Output the (x, y) coordinate of the center of the cell containing the given text.  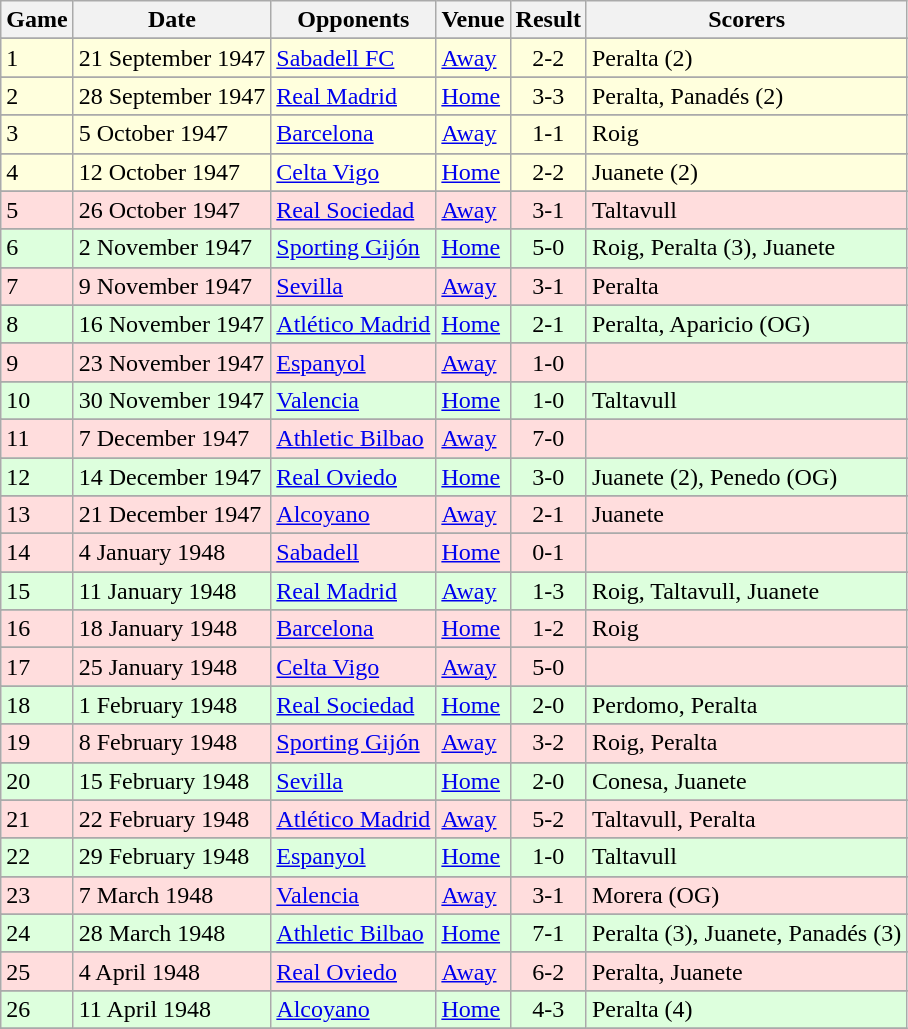
Roig, Taltavull, Juanete (746, 591)
23 November 1947 (172, 362)
6 (37, 248)
11 (37, 438)
10 (37, 400)
4 (37, 172)
5-2 (548, 819)
Game (37, 20)
9 (37, 362)
Roig, Peralta (746, 743)
12 (37, 477)
18 January 1948 (172, 629)
5 October 1947 (172, 134)
Juanete (2), Penedo (OG) (746, 477)
1-2 (548, 629)
24 (37, 933)
21 December 1947 (172, 515)
21 (37, 819)
Opponents (354, 20)
0-1 (548, 553)
17 (37, 667)
5 (37, 210)
Date (172, 20)
15 February 1948 (172, 781)
1 (37, 58)
Peralta (4) (746, 1009)
4 April 1948 (172, 971)
7 (37, 286)
15 (37, 591)
7-1 (548, 933)
Peralta (2) (746, 58)
3-3 (548, 96)
Sabadell (354, 553)
22 (37, 857)
16 (37, 629)
25 (37, 971)
1-3 (548, 591)
Perdomo, Peralta (746, 705)
3-2 (548, 743)
11 April 1948 (172, 1009)
16 November 1947 (172, 324)
12 October 1947 (172, 172)
22 February 1948 (172, 819)
23 (37, 895)
Venue (473, 20)
8 (37, 324)
Roig, Peralta (3), Juanete (746, 248)
8 February 1948 (172, 743)
26 October 1947 (172, 210)
13 (37, 515)
Juanete (2) (746, 172)
2 (37, 96)
14 (37, 553)
3 (37, 134)
2 November 1947 (172, 248)
Juanete (746, 515)
3-0 (548, 477)
21 September 1947 (172, 58)
20 (37, 781)
4 January 1948 (172, 553)
9 November 1947 (172, 286)
7-0 (548, 438)
Sabadell FC (354, 58)
19 (37, 743)
Peralta (746, 286)
29 February 1948 (172, 857)
Scorers (746, 20)
Peralta, Juanete (746, 971)
Taltavull, Peralta (746, 819)
28 March 1948 (172, 933)
Peralta, Panadés (2) (746, 96)
Result (548, 20)
26 (37, 1009)
7 December 1947 (172, 438)
6-2 (548, 971)
4-3 (548, 1009)
1 February 1948 (172, 705)
Peralta, Aparicio (OG) (746, 324)
18 (37, 705)
11 January 1948 (172, 591)
14 December 1947 (172, 477)
28 September 1947 (172, 96)
30 November 1947 (172, 400)
Peralta (3), Juanete, Panadés (3) (746, 933)
1-1 (548, 134)
Morera (OG) (746, 895)
25 January 1948 (172, 667)
Conesa, Juanete (746, 781)
7 March 1948 (172, 895)
